Return (x, y) of the center of cell containing provided text 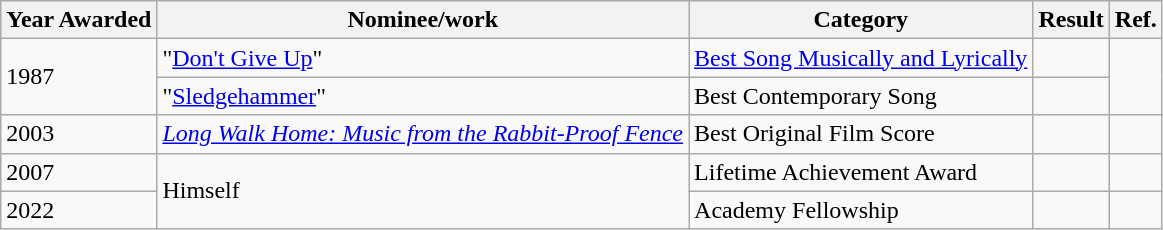
1987 (79, 77)
Long Walk Home: Music from the Rabbit-Proof Fence (423, 134)
Himself (423, 191)
2003 (79, 134)
Best Original Film Score (861, 134)
"Sledgehammer" (423, 96)
Best Contemporary Song (861, 96)
Year Awarded (79, 20)
2007 (79, 172)
Result (1071, 20)
2022 (79, 210)
"Don't Give Up" (423, 58)
Academy Fellowship (861, 210)
Ref. (1136, 20)
Best Song Musically and Lyrically (861, 58)
Nominee/work (423, 20)
Lifetime Achievement Award (861, 172)
Category (861, 20)
